Return (x, y) of the center of cell containing provided text 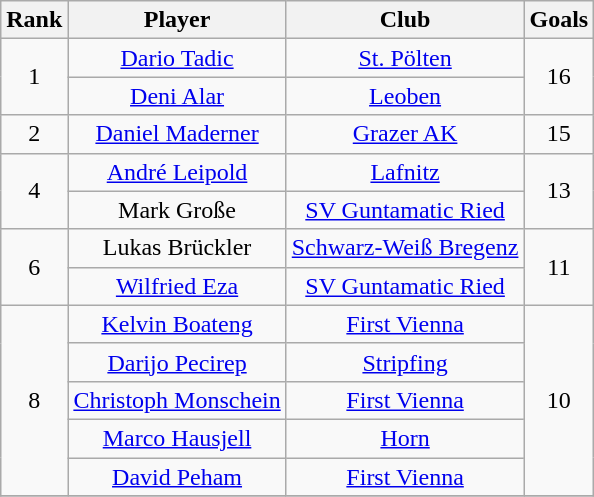
Wilfried Eza (177, 286)
Club (405, 20)
13 (559, 191)
16 (559, 77)
10 (559, 400)
Christoph Monschein (177, 400)
Darijo Pecirep (177, 362)
Leoben (405, 96)
David Peham (177, 477)
Grazer AK (405, 134)
1 (34, 77)
Stripfing (405, 362)
Daniel Maderner (177, 134)
Player (177, 20)
St. Pölten (405, 58)
Goals (559, 20)
8 (34, 400)
Mark Große (177, 210)
Marco Hausjell (177, 438)
Lukas Brückler (177, 248)
Lafnitz (405, 172)
Deni Alar (177, 96)
Kelvin Boateng (177, 324)
11 (559, 267)
Rank (34, 20)
André Leipold (177, 172)
Schwarz-Weiß Bregenz (405, 248)
15 (559, 134)
Dario Tadic (177, 58)
Horn (405, 438)
2 (34, 134)
6 (34, 267)
4 (34, 191)
